Return the [X, Y] coordinate for the center point of the cell that contains the specified text.  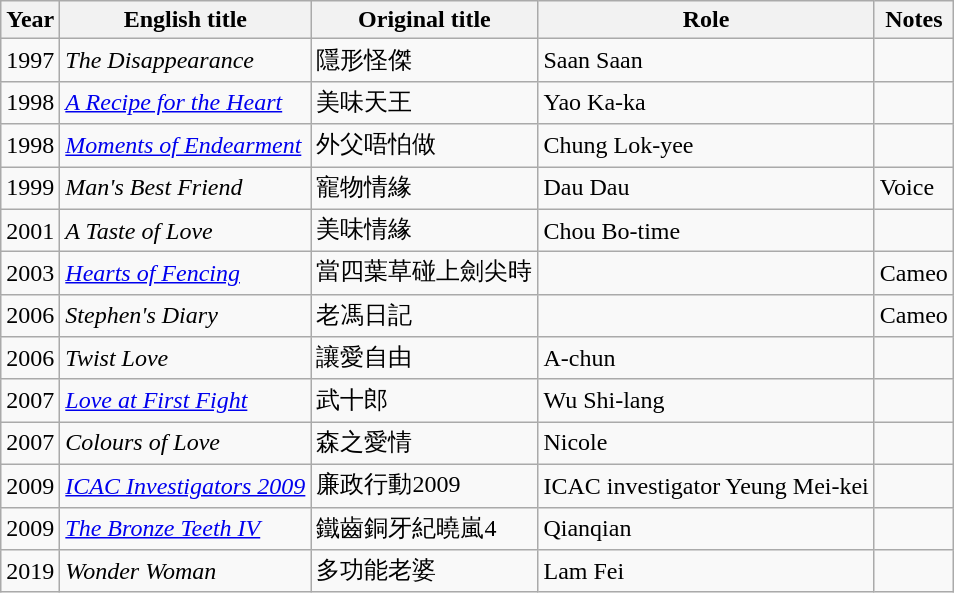
A Recipe for the Heart [186, 102]
2003 [30, 274]
Notes [914, 20]
Yao Ka-ka [706, 102]
Qianqian [706, 528]
English title [186, 20]
隱形怪傑 [424, 60]
The Disappearance [186, 60]
當四葉草碰上劍尖時 [424, 274]
武十郎 [424, 400]
Chung Lok-yee [706, 146]
A Taste of Love [186, 230]
Love at First Fight [186, 400]
1999 [30, 188]
A-chun [706, 358]
The Bronze Teeth IV [186, 528]
Nicole [706, 444]
美味情緣 [424, 230]
ICAC investigator Yeung Mei-kei [706, 486]
美味天王 [424, 102]
老馮日記 [424, 316]
Wonder Woman [186, 572]
Wu Shi-lang [706, 400]
森之愛情 [424, 444]
Year [30, 20]
Man's Best Friend [186, 188]
Chou Bo-time [706, 230]
Original title [424, 20]
Lam Fei [706, 572]
Stephen's Diary [186, 316]
多功能老婆 [424, 572]
Saan Saan [706, 60]
寵物情緣 [424, 188]
ICAC Investigators 2009 [186, 486]
Colours of Love [186, 444]
Dau Dau [706, 188]
Voice [914, 188]
Twist Love [186, 358]
讓愛自由 [424, 358]
鐵齒銅牙紀曉嵐4 [424, 528]
2001 [30, 230]
Moments of Endearment [186, 146]
1997 [30, 60]
Role [706, 20]
Hearts of Fencing [186, 274]
廉政行動2009 [424, 486]
外父唔怕做 [424, 146]
2019 [30, 572]
